Provide the [x, y] coordinate of the cell's center where the given text is located.  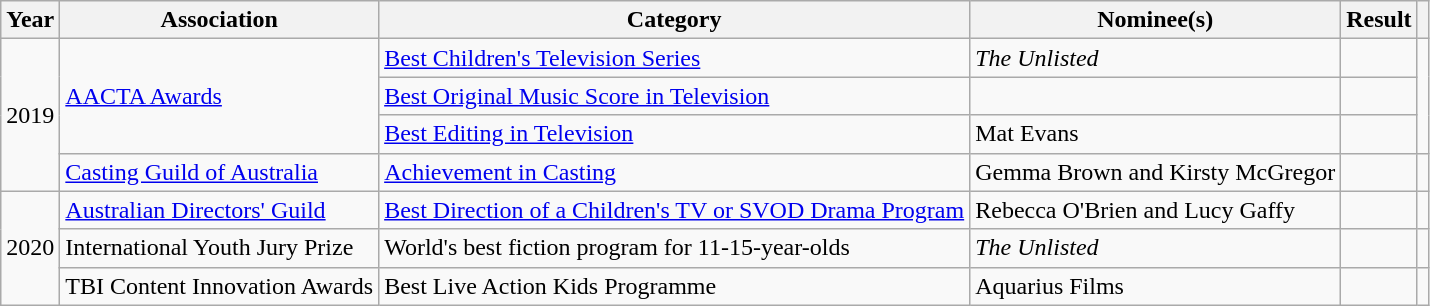
Nominee(s) [1156, 20]
Casting Guild of Australia [220, 172]
TBI Content Innovation Awards [220, 286]
Achievement in Casting [674, 172]
Year [30, 20]
Category [674, 20]
Result [1379, 20]
AACTA Awards [220, 96]
Best Direction of a Children's TV or SVOD Drama Program [674, 210]
Rebecca O'Brien and Lucy Gaffy [1156, 210]
Australian Directors' Guild [220, 210]
International Youth Jury Prize [220, 248]
Association [220, 20]
2019 [30, 115]
2020 [30, 248]
Best Editing in Television [674, 134]
Best Children's Television Series [674, 58]
Gemma Brown and Kirsty McGregor [1156, 172]
Best Live Action Kids Programme [674, 286]
Aquarius Films [1156, 286]
Best Original Music Score in Television [674, 96]
Mat Evans [1156, 134]
World's best fiction program for 11-15-year-olds [674, 248]
